Return (x, y) of the center of cell containing provided text 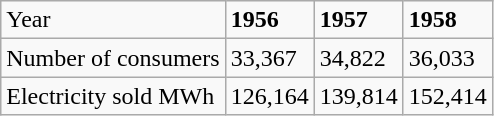
1957 (358, 20)
36,033 (448, 58)
Year (113, 20)
126,164 (270, 96)
Number of consumers (113, 58)
34,822 (358, 58)
139,814 (358, 96)
Electricity sold MWh (113, 96)
1958 (448, 20)
1956 (270, 20)
33,367 (270, 58)
152,414 (448, 96)
